Identify which cell holds the provided text, then report its (x, y) central coordinate. 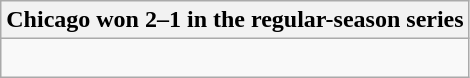
Chicago won 2–1 in the regular-season series (235, 20)
